From the cell containing the given text, extract its center point as (x, y) coordinate. 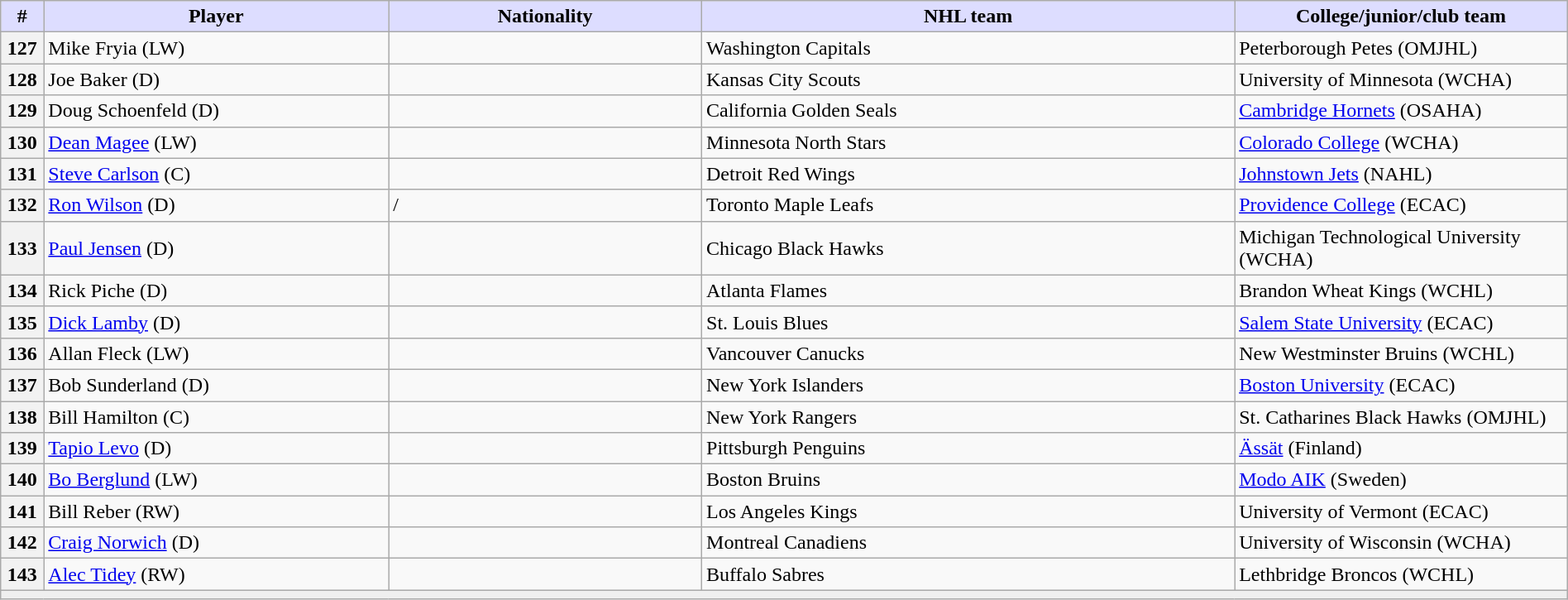
Dick Lamby (D) (217, 322)
133 (22, 248)
Chicago Black Hawks (968, 248)
St. Catharines Black Hawks (OMJHL) (1401, 416)
129 (22, 111)
Peterborough Petes (OMJHL) (1401, 48)
/ (546, 205)
Allan Fleck (LW) (217, 353)
142 (22, 543)
139 (22, 449)
Ässät (Finland) (1401, 449)
141 (22, 511)
College/junior/club team (1401, 17)
143 (22, 574)
University of Minnesota (WCHA) (1401, 79)
Steve Carlson (C) (217, 174)
Bill Reber (RW) (217, 511)
Michigan Technological University (WCHA) (1401, 248)
Rick Piche (D) (217, 290)
Washington Capitals (968, 48)
Bob Sunderland (D) (217, 385)
138 (22, 416)
Vancouver Canucks (968, 353)
Providence College (ECAC) (1401, 205)
St. Louis Blues (968, 322)
University of Wisconsin (WCHA) (1401, 543)
Kansas City Scouts (968, 79)
Tapio Levo (D) (217, 449)
132 (22, 205)
Toronto Maple Leafs (968, 205)
Salem State University (ECAC) (1401, 322)
131 (22, 174)
134 (22, 290)
Johnstown Jets (NAHL) (1401, 174)
Craig Norwich (D) (217, 543)
Cambridge Hornets (OSAHA) (1401, 111)
136 (22, 353)
135 (22, 322)
Modo AIK (Sweden) (1401, 480)
128 (22, 79)
University of Vermont (ECAC) (1401, 511)
137 (22, 385)
Minnesota North Stars (968, 142)
Paul Jensen (D) (217, 248)
NHL team (968, 17)
127 (22, 48)
Dean Magee (LW) (217, 142)
Boston University (ECAC) (1401, 385)
California Golden Seals (968, 111)
Nationality (546, 17)
Bo Berglund (LW) (217, 480)
# (22, 17)
Alec Tidey (RW) (217, 574)
Buffalo Sabres (968, 574)
140 (22, 480)
Doug Schoenfeld (D) (217, 111)
Colorado College (WCHA) (1401, 142)
Pittsburgh Penguins (968, 449)
Detroit Red Wings (968, 174)
Brandon Wheat Kings (WCHL) (1401, 290)
Mike Fryia (LW) (217, 48)
Player (217, 17)
Montreal Canadiens (968, 543)
Atlanta Flames (968, 290)
Lethbridge Broncos (WCHL) (1401, 574)
Joe Baker (D) (217, 79)
Los Angeles Kings (968, 511)
Bill Hamilton (C) (217, 416)
New York Rangers (968, 416)
New Westminster Bruins (WCHL) (1401, 353)
New York Islanders (968, 385)
130 (22, 142)
Ron Wilson (D) (217, 205)
Boston Bruins (968, 480)
